For the text-containing cell, return its midpoint in (x, y) coordinate format. 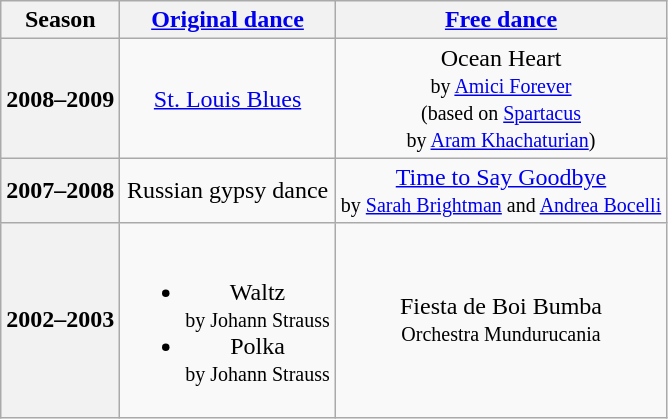
Season (60, 20)
St. Louis Blues (228, 98)
Ocean Heart by Amici Forever (based on Spartacus by Aram Khachaturian) (500, 98)
2002–2003 (60, 320)
Free dance (500, 20)
Time to Say Goodbye by Sarah Brightman and Andrea Bocelli (500, 190)
Original dance (228, 20)
Fiesta de Boi Bumba Orchestra Mundurucania (500, 320)
Russian gypsy dance (228, 190)
2008–2009 (60, 98)
Waltz by Johann Strauss Polka by Johann Strauss (228, 320)
2007–2008 (60, 190)
